Extract the (x, y) coordinate from the center of the cell holding the provided text.  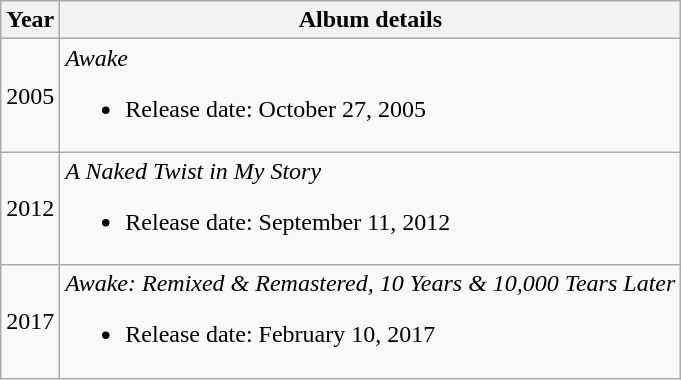
2017 (30, 322)
Awake: Remixed & Remastered, 10 Years & 10,000 Tears LaterRelease date: February 10, 2017 (370, 322)
A Naked Twist in My StoryRelease date: September 11, 2012 (370, 208)
Album details (370, 20)
AwakeRelease date: October 27, 2005 (370, 96)
2012 (30, 208)
Year (30, 20)
2005 (30, 96)
